Identify which cell holds the provided text, then report its [X, Y] central coordinate. 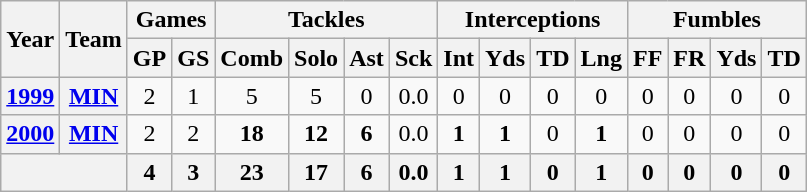
Interceptions [533, 20]
Games [170, 20]
18 [252, 134]
17 [316, 172]
GS [194, 58]
1999 [30, 96]
4 [149, 172]
FF [647, 58]
Solo [316, 58]
3 [194, 172]
23 [252, 172]
Int [459, 58]
GP [149, 58]
12 [316, 134]
2000 [30, 134]
Lng [601, 58]
Team [94, 39]
Ast [367, 58]
FR [690, 58]
Comb [252, 58]
Year [30, 39]
Tackles [326, 20]
Fumbles [716, 20]
Sck [413, 58]
